Scan for the cell matching the given text and deliver its (X, Y) coordinate at center. 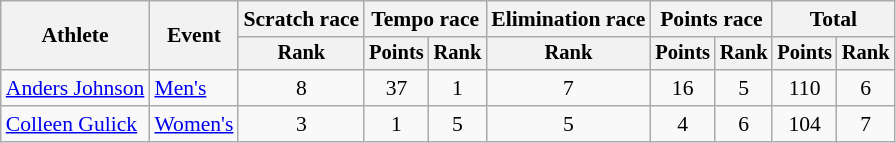
Anders Johnson (76, 88)
110 (804, 88)
Event (194, 36)
4 (682, 124)
Tempo race (425, 19)
8 (301, 88)
Athlete (76, 36)
16 (682, 88)
Men's (194, 88)
Colleen Gulick (76, 124)
Points race (711, 19)
Women's (194, 124)
Elimination race (568, 19)
37 (396, 88)
104 (804, 124)
Total (833, 19)
Scratch race (301, 19)
3 (301, 124)
